Locate the cell with the specified text and output its [x, y] center coordinate. 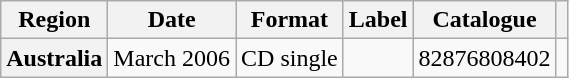
Label [378, 20]
CD single [290, 58]
Region [54, 20]
Australia [54, 58]
Catalogue [484, 20]
Date [172, 20]
82876808402 [484, 58]
Format [290, 20]
March 2006 [172, 58]
